Extract the (x, y) coordinate from the center of the cell holding the provided text.  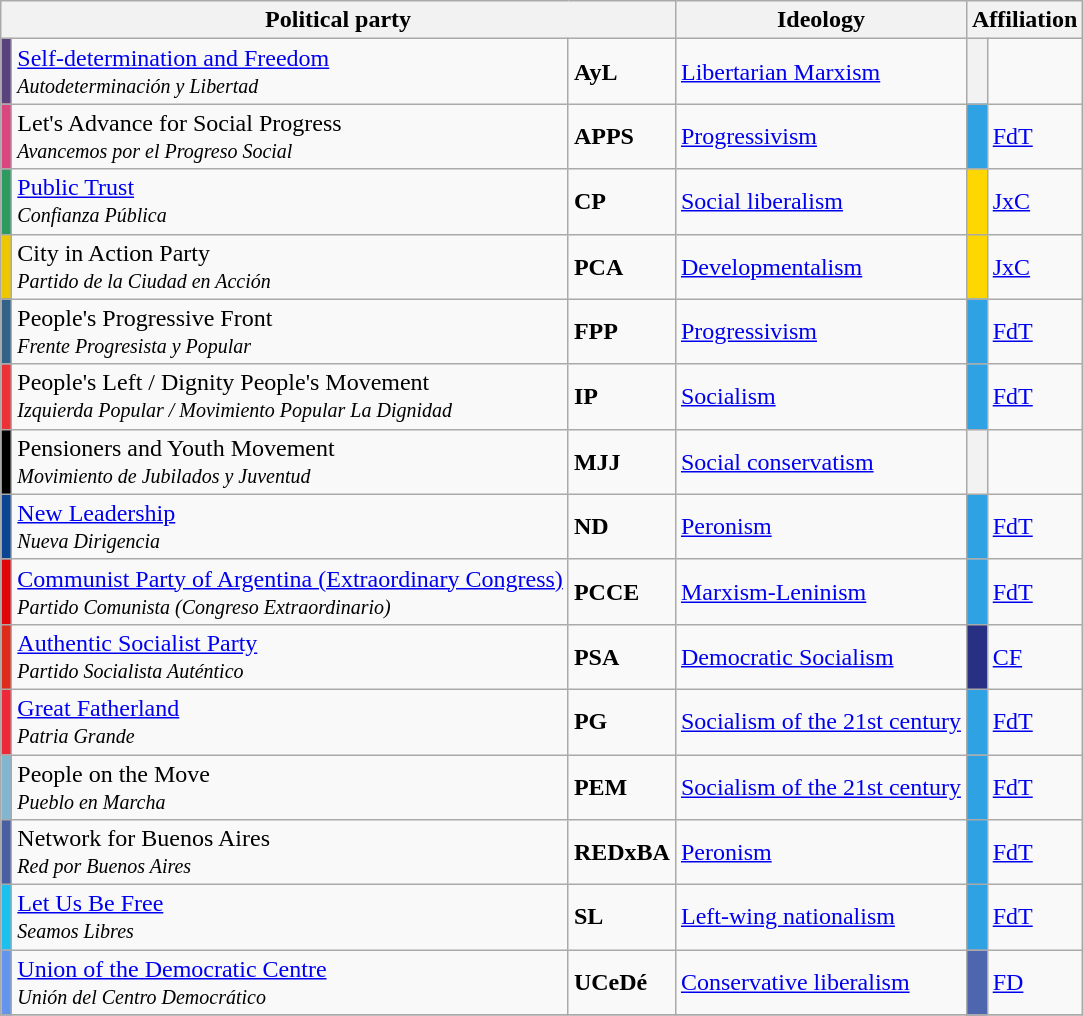
CP (622, 202)
Socialism (820, 396)
PCA (622, 266)
Self-determination and FreedomAutodeterminación y Libertad (290, 72)
FD (1035, 982)
Let's Advance for Social ProgressAvancemos por el Progreso Social (290, 136)
Great FatherlandPatria Grande (290, 722)
Social conservatism (820, 462)
People's Left / Dignity People's MovementIzquierda Popular / Movimiento Popular La Dignidad (290, 396)
FPP (622, 332)
Conservative liberalism (820, 982)
MJJ (622, 462)
Let Us Be FreeSeamos Libres (290, 918)
New LeadershipNueva Dirigencia (290, 526)
Ideology (820, 20)
Communist Party of Argentina (Extraordinary Congress)Partido Comunista (Congreso Extraordinario) (290, 592)
AyL (622, 72)
Authentic Socialist PartyPartido Socialista Auténtico (290, 656)
ND (622, 526)
Marxism-Leninism (820, 592)
Public TrustConfianza Pública (290, 202)
Developmentalism (820, 266)
Democratic Socialism (820, 656)
Pensioners and Youth MovementMovimiento de Jubilados y Juventud (290, 462)
People's Progressive FrontFrente Progresista y Popular (290, 332)
CF (1035, 656)
PCCE (622, 592)
SL (622, 918)
Left-wing nationalism (820, 918)
Social liberalism (820, 202)
IP (622, 396)
Network for Buenos AiresRed por Buenos Aires (290, 852)
City in Action PartyPartido de la Ciudad en Acción (290, 266)
APPS (622, 136)
Political party (338, 20)
Union of the Democratic CentreUnión del Centro Democrático (290, 982)
PEM (622, 786)
People on the MovePueblo en Marcha (290, 786)
Libertarian Marxism (820, 72)
UCeDé (622, 982)
PSA (622, 656)
REDxBA (622, 852)
Affiliation (1024, 20)
PG (622, 722)
